Output the (x, y) coordinate of the center of the cell containing the given text.  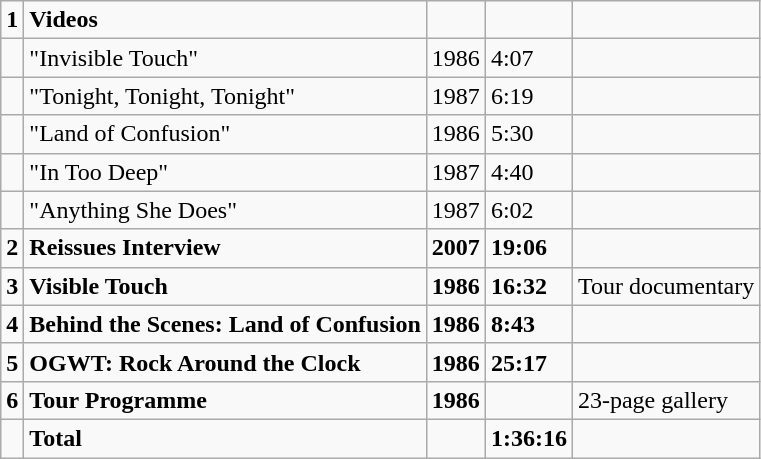
2 (12, 248)
"Land of Confusion" (225, 134)
6:19 (528, 96)
5 (12, 362)
Tour documentary (666, 286)
4:07 (528, 58)
19:06 (528, 248)
5:30 (528, 134)
Total (225, 438)
Tour Programme (225, 400)
Videos (225, 20)
2007 (456, 248)
"In Too Deep" (225, 172)
6 (12, 400)
3 (12, 286)
"Invisible Touch" (225, 58)
16:32 (528, 286)
Visible Touch (225, 286)
"Tonight, Tonight, Tonight" (225, 96)
25:17 (528, 362)
1 (12, 20)
4 (12, 324)
"Anything She Does" (225, 210)
4:40 (528, 172)
8:43 (528, 324)
Behind the Scenes: Land of Confusion (225, 324)
1:36:16 (528, 438)
6:02 (528, 210)
23-page gallery (666, 400)
OGWT: Rock Around the Clock (225, 362)
Reissues Interview (225, 248)
